Determine the (x, y) coordinate at the center of the cell enclosing the given text.  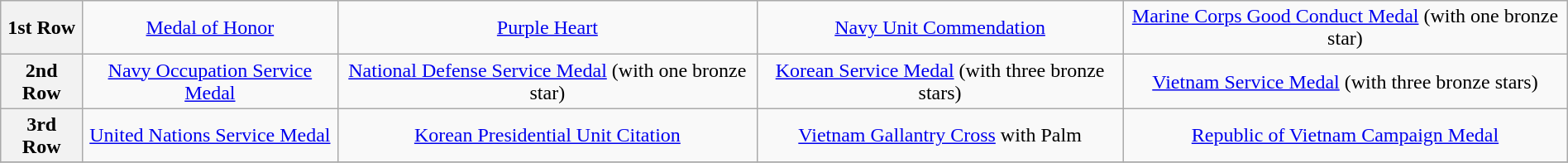
1st Row (41, 28)
3rd Row (41, 136)
Republic of Vietnam Campaign Medal (1346, 136)
National Defense Service Medal (with one bronze star) (547, 81)
Korean Presidential Unit Citation (547, 136)
Vietnam Service Medal (with three bronze stars) (1346, 81)
Navy Occupation Service Medal (210, 81)
Korean Service Medal (with three bronze stars) (940, 81)
Navy Unit Commendation (940, 28)
2nd Row (41, 81)
Vietnam Gallantry Cross with Palm (940, 136)
Purple Heart (547, 28)
Marine Corps Good Conduct Medal (with one bronze star) (1346, 28)
Medal of Honor (210, 28)
United Nations Service Medal (210, 136)
